Identify which cell holds the provided text, then report its (X, Y) central coordinate. 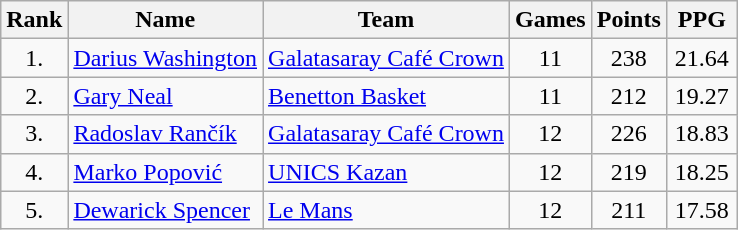
Gary Neal (166, 96)
1. (34, 58)
226 (628, 134)
19.27 (702, 96)
18.25 (702, 172)
5. (34, 210)
4. (34, 172)
238 (628, 58)
2. (34, 96)
3. (34, 134)
18.83 (702, 134)
212 (628, 96)
21.64 (702, 58)
219 (628, 172)
Le Mans (386, 210)
Dewarick Spencer (166, 210)
Benetton Basket (386, 96)
Team (386, 20)
Name (166, 20)
Darius Washington (166, 58)
PPG (702, 20)
Points (628, 20)
211 (628, 210)
Radoslav Rančík (166, 134)
17.58 (702, 210)
Marko Popović (166, 172)
UNICS Kazan (386, 172)
Games (550, 20)
Rank (34, 20)
